From the cell containing the given text, extract its center point as [x, y] coordinate. 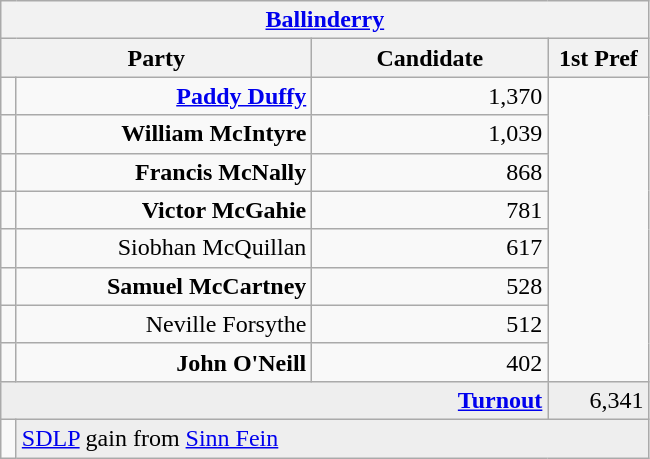
6,341 [598, 400]
Turnout [274, 400]
Candidate [430, 58]
868 [430, 172]
402 [430, 362]
Samuel McCartney [164, 286]
John O'Neill [164, 362]
781 [430, 210]
Ballinderry [325, 20]
1st Pref [598, 58]
1,370 [430, 96]
Victor McGahie [164, 210]
Neville Forsythe [164, 324]
Siobhan McQuillan [164, 248]
Party [156, 58]
512 [430, 324]
528 [430, 286]
1,039 [430, 134]
Francis McNally [164, 172]
617 [430, 248]
William McIntyre [164, 134]
SDLP gain from Sinn Fein [332, 438]
Paddy Duffy [164, 96]
